Search for the cell housing the specified text and yield its (X, Y) center coordinate. 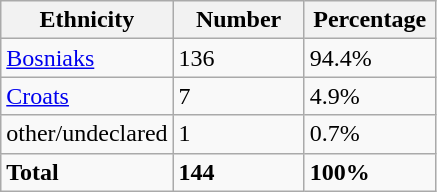
4.9% (370, 96)
Number (238, 20)
0.7% (370, 134)
Bosniaks (87, 58)
Ethnicity (87, 20)
1 (238, 134)
Total (87, 172)
100% (370, 172)
other/undeclared (87, 134)
Croats (87, 96)
136 (238, 58)
94.4% (370, 58)
7 (238, 96)
Percentage (370, 20)
144 (238, 172)
